Capture the cell that displays the provided text and extract its [x, y] central coordinate. 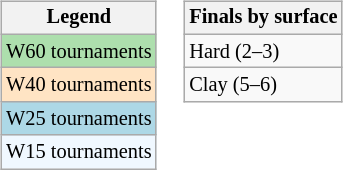
Hard (2–3) [263, 51]
W25 tournaments [78, 119]
W60 tournaments [78, 51]
W40 tournaments [78, 85]
W15 tournaments [78, 152]
Finals by surface [263, 18]
Legend [78, 18]
Clay (5–6) [263, 85]
